Return the [x, y] coordinate for the center point of the cell that contains the specified text.  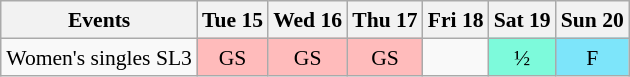
Wed 16 [308, 20]
Sat 19 [522, 20]
Sun 20 [592, 20]
Events [99, 20]
Tue 15 [232, 20]
Fri 18 [456, 20]
Thu 17 [385, 20]
F [592, 56]
½ [522, 56]
Women's singles SL3 [99, 56]
